Detect which cell encompasses the target text, then output its (X, Y) center coordinate. 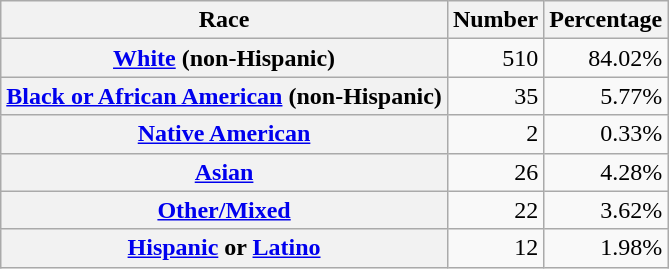
Hispanic or Latino (224, 248)
Other/Mixed (224, 210)
22 (495, 210)
510 (495, 58)
3.62% (606, 210)
5.77% (606, 96)
4.28% (606, 172)
Asian (224, 172)
2 (495, 134)
Black or African American (non-Hispanic) (224, 96)
26 (495, 172)
1.98% (606, 248)
12 (495, 248)
Race (224, 20)
0.33% (606, 134)
35 (495, 96)
Percentage (606, 20)
Number (495, 20)
White (non-Hispanic) (224, 58)
84.02% (606, 58)
Native American (224, 134)
